Output the (X, Y) coordinate of the center of the cell containing the given text.  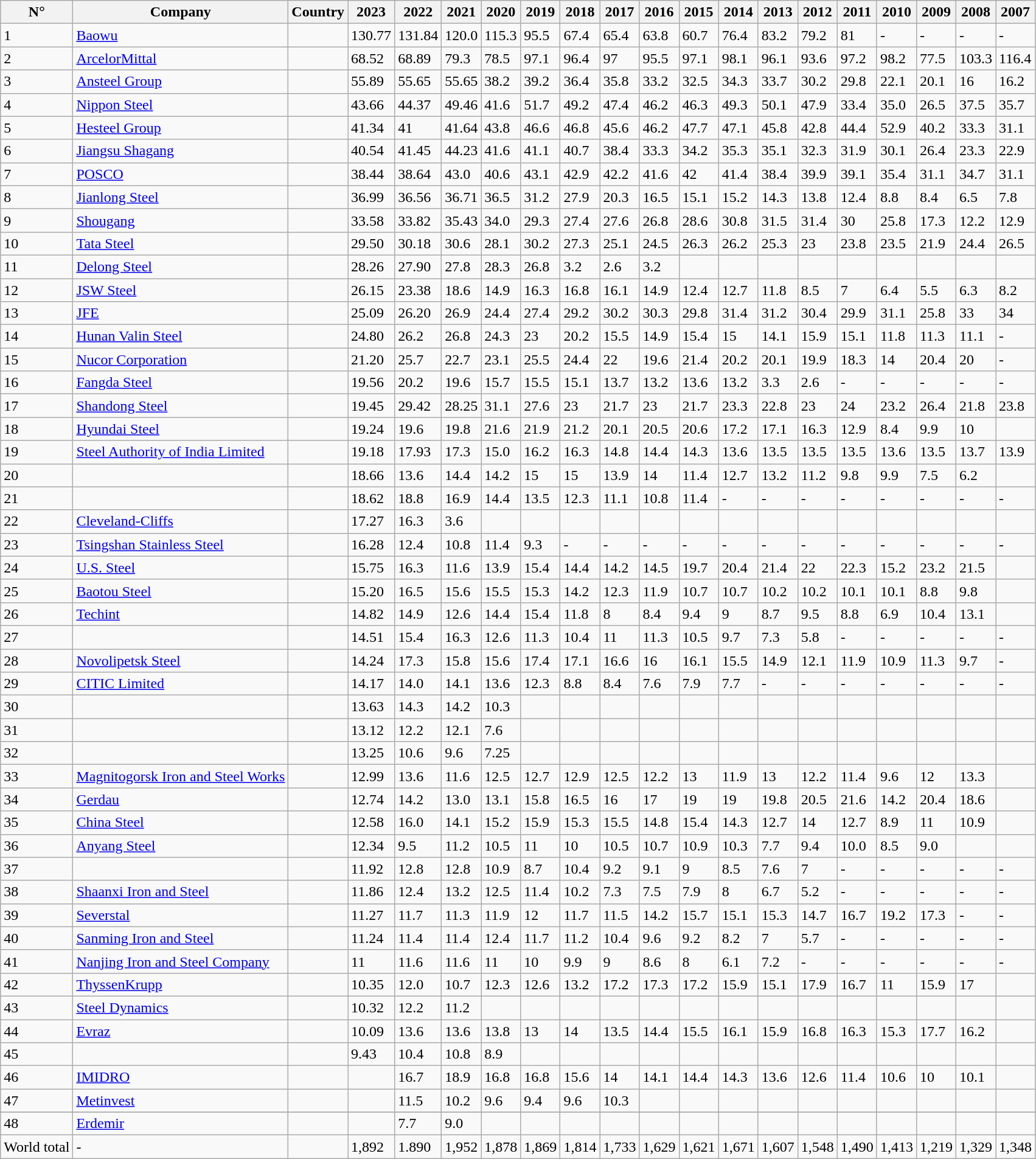
17.93 (419, 452)
39.1 (857, 174)
Evraz (181, 1031)
Hunan Valin Steel (181, 336)
32 (37, 753)
40.2 (936, 128)
19.56 (371, 383)
23.1 (501, 360)
67.4 (580, 35)
34.7 (976, 174)
2010 (897, 12)
30.18 (419, 243)
2019 (540, 12)
15.0 (501, 452)
26 (37, 614)
6 (37, 151)
30.3 (659, 313)
33.2 (659, 82)
28.25 (461, 406)
36.99 (371, 197)
9.1 (659, 869)
Delong Steel (181, 266)
77.5 (936, 58)
13.63 (371, 707)
36.71 (461, 197)
46.3 (698, 105)
10.0 (857, 846)
Jiangsu Shagang (181, 151)
35.3 (739, 151)
Steel Authority of India Limited (181, 452)
7.2 (777, 961)
21.5 (976, 568)
116.4 (1016, 58)
28.3 (501, 266)
21.8 (976, 406)
2016 (659, 12)
1,329 (976, 1147)
25 (37, 591)
29 (37, 684)
26.3 (698, 243)
32.5 (698, 82)
28.26 (371, 266)
35.0 (897, 105)
14.51 (371, 637)
19.45 (371, 406)
Novolipetsk Steel (181, 660)
33.7 (777, 82)
5.7 (818, 938)
34.0 (501, 220)
ArcelorMittal (181, 58)
115.3 (501, 35)
19.9 (818, 360)
3 (37, 82)
19.24 (371, 429)
5.2 (818, 892)
Cleveland-Cliffs (181, 521)
2009 (936, 12)
31.9 (857, 151)
79.2 (818, 35)
10.35 (371, 984)
18.8 (419, 498)
49.3 (739, 105)
17.27 (371, 521)
IMIDRO (181, 1077)
39.2 (540, 82)
68.52 (371, 58)
21.20 (371, 360)
30.1 (897, 151)
24.5 (659, 243)
9.3 (540, 545)
2023 (371, 12)
35.1 (777, 151)
19.7 (698, 568)
120.0 (461, 35)
7.25 (501, 753)
11.86 (371, 892)
22.3 (857, 568)
49.2 (580, 105)
47 (37, 1101)
2008 (976, 12)
31 (37, 730)
60.7 (698, 35)
17.9 (818, 984)
Steel Dynamics (181, 1008)
3.3 (777, 383)
78.5 (501, 58)
Jianlong Steel (181, 197)
23.38 (419, 290)
22.7 (461, 360)
Baowu (181, 35)
29.2 (580, 313)
26.15 (371, 290)
Country (318, 12)
33.58 (371, 220)
1,878 (501, 1147)
Hyundai Steel (181, 429)
36.4 (580, 82)
30.8 (739, 220)
45.8 (777, 128)
1,629 (659, 1147)
7.8 (1016, 197)
12.74 (371, 799)
46.6 (540, 128)
97.2 (857, 58)
30.4 (818, 313)
28.1 (501, 243)
14.7 (818, 915)
48 (37, 1124)
N° (37, 12)
1.890 (419, 1147)
25.5 (540, 360)
Anyang Steel (181, 846)
28 (37, 660)
40.6 (501, 174)
30.6 (461, 243)
27.9 (580, 197)
44 (37, 1031)
Shougang (181, 220)
40.7 (580, 151)
2022 (419, 12)
36.56 (419, 197)
1,671 (739, 1147)
27.3 (580, 243)
18.62 (371, 498)
47.1 (739, 128)
51.7 (540, 105)
45.6 (619, 128)
13.25 (371, 753)
Company (181, 12)
34.2 (698, 151)
34.3 (739, 82)
JFE (181, 313)
POSCO (181, 174)
41.1 (540, 151)
15.20 (371, 591)
50.1 (777, 105)
76.4 (739, 35)
6.4 (897, 290)
16.0 (419, 823)
79.3 (461, 58)
Nanjing Iron and Steel Company (181, 961)
19.2 (897, 915)
14.5 (659, 568)
China Steel (181, 823)
20.6 (698, 429)
18.3 (857, 360)
32.3 (818, 151)
16.9 (461, 498)
20.3 (619, 197)
CITIC Limited (181, 684)
2015 (698, 12)
Shandong Steel (181, 406)
44.4 (857, 128)
41.4 (739, 174)
2013 (777, 12)
2012 (818, 12)
14.82 (371, 614)
1,892 (371, 1147)
World total (37, 1147)
2021 (461, 12)
24.3 (501, 336)
16.28 (371, 545)
6.3 (976, 290)
1,733 (619, 1147)
43.66 (371, 105)
Baotou Steel (181, 591)
2018 (580, 12)
9.43 (371, 1054)
26.20 (419, 313)
14.17 (371, 684)
83.2 (777, 35)
130.77 (371, 35)
47.9 (818, 105)
38.44 (371, 174)
97 (619, 58)
6.2 (976, 475)
13.0 (461, 799)
Metinvest (181, 1101)
29.3 (540, 220)
2007 (1016, 12)
44.23 (461, 151)
15.75 (371, 568)
55.89 (371, 82)
98.1 (739, 58)
11.27 (371, 915)
Techint (181, 614)
28.6 (698, 220)
47.4 (619, 105)
8.6 (659, 961)
2017 (619, 12)
65.4 (619, 35)
46.8 (580, 128)
10.32 (371, 1008)
25.1 (619, 243)
43.0 (461, 174)
2011 (857, 12)
35.43 (461, 220)
13.12 (371, 730)
Fangda Steel (181, 383)
40.54 (371, 151)
103.3 (976, 58)
27.8 (461, 266)
41.45 (419, 151)
96.1 (777, 58)
22.9 (1016, 151)
6.9 (897, 614)
1,490 (857, 1147)
Magnitogorsk Iron and Steel Works (181, 776)
2 (37, 58)
13.3 (976, 776)
22.8 (777, 406)
35.7 (1016, 105)
12.34 (371, 846)
6.7 (777, 892)
43 (37, 1008)
33.82 (419, 220)
18.66 (371, 475)
35 (37, 823)
25.3 (777, 243)
Sanming Iron and Steel (181, 938)
36.5 (501, 197)
38.2 (501, 82)
44.37 (419, 105)
6.5 (976, 197)
24.80 (371, 336)
39 (37, 915)
2014 (739, 12)
33.4 (857, 105)
29.9 (857, 313)
18.9 (461, 1077)
1 (37, 35)
38 (37, 892)
21.2 (580, 429)
27 (37, 637)
45 (37, 1054)
22.1 (897, 82)
36 (37, 846)
98.2 (897, 58)
Nucor Corporation (181, 360)
1,219 (936, 1147)
18 (37, 429)
27.90 (419, 266)
63.8 (659, 35)
11.92 (371, 869)
17.4 (540, 660)
Severstal (181, 915)
23.5 (897, 243)
42.8 (818, 128)
19.18 (371, 452)
11.24 (371, 938)
Nippon Steel (181, 105)
1,869 (540, 1147)
1,548 (818, 1147)
Hesteel Group (181, 128)
U.S. Steel (181, 568)
6.1 (739, 961)
12.58 (371, 823)
5.8 (818, 637)
39.9 (818, 174)
1,621 (698, 1147)
Shaanxi Iron and Steel (181, 892)
Tata Steel (181, 243)
42.2 (619, 174)
14.0 (419, 684)
Ansteel Group (181, 82)
1,607 (777, 1147)
1,952 (461, 1147)
14.24 (371, 660)
96.4 (580, 58)
12.99 (371, 776)
1,413 (897, 1147)
Gerdau (181, 799)
37 (37, 869)
37.5 (976, 105)
29.50 (371, 243)
12.0 (419, 984)
131.84 (419, 35)
26.9 (461, 313)
Erdemir (181, 1124)
35.4 (897, 174)
2020 (501, 12)
5 (37, 128)
93.6 (818, 58)
31.5 (777, 220)
17.7 (936, 1031)
25.09 (371, 313)
10.09 (371, 1031)
52.9 (897, 128)
4 (37, 105)
68.89 (419, 58)
1,814 (580, 1147)
35.8 (619, 82)
29.42 (419, 406)
5.5 (936, 290)
46 (37, 1077)
41.34 (371, 128)
38.64 (419, 174)
16.6 (619, 660)
3.6 (461, 521)
43.1 (540, 174)
25.7 (419, 360)
43.8 (501, 128)
41.64 (461, 128)
40 (37, 938)
42.9 (580, 174)
81 (857, 35)
21 (37, 498)
47.7 (698, 128)
ThyssenKrupp (181, 984)
JSW Steel (181, 290)
1,348 (1016, 1147)
49.46 (461, 105)
Tsingshan Stainless Steel (181, 545)
